Output the [x, y] coordinate of the center of the cell containing the given text.  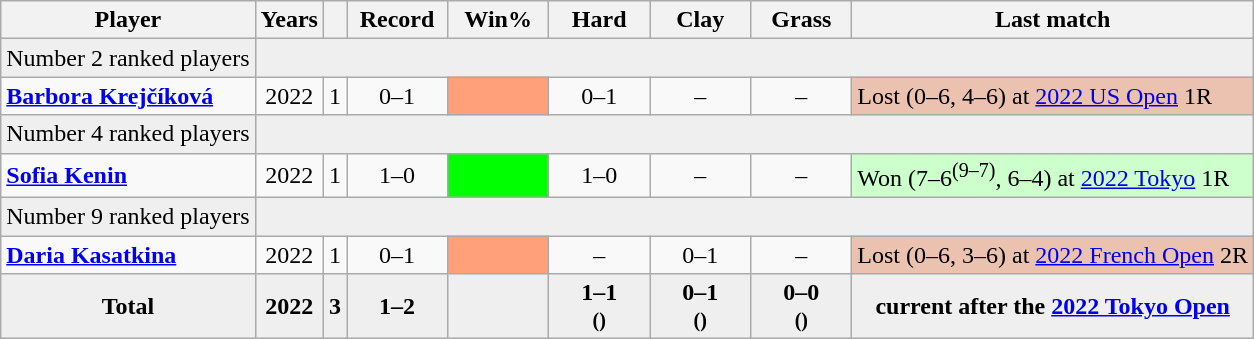
Hard [600, 20]
Total [128, 306]
Clay [700, 20]
Won (7–6(9–7), 6–4) at 2022 Tokyo 1R [1053, 176]
1–1 () [600, 306]
Number 4 ranked players [128, 134]
Lost (0–6, 3–6) at 2022 French Open 2R [1053, 255]
3 [334, 306]
1–2 [398, 306]
0–0 () [802, 306]
0–1 () [700, 306]
Grass [802, 20]
Daria Kasatkina [128, 255]
Player [128, 20]
Number 9 ranked players [128, 217]
Sofia Kenin [128, 176]
Number 2 ranked players [128, 58]
Years [289, 20]
Win% [498, 20]
Record [398, 20]
Lost (0–6, 4–6) at 2022 US Open 1R [1053, 96]
Barbora Krejčíková [128, 96]
Last match [1053, 20]
current after the 2022 Tokyo Open [1053, 306]
